From the cell containing the given text, extract its center point as (X, Y) coordinate. 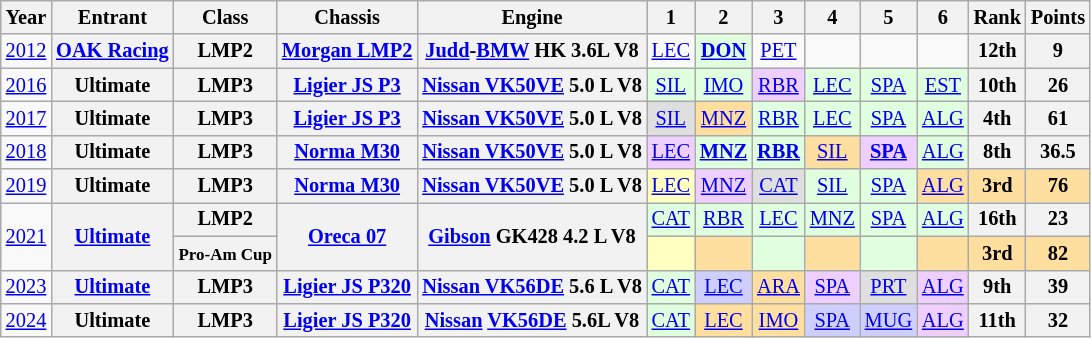
6 (943, 17)
2021 (26, 236)
8th (998, 152)
4th (998, 118)
10th (998, 85)
Points (1058, 17)
Gibson GK428 4.2 L V8 (532, 236)
Entrant (112, 17)
2 (724, 17)
Nissan VK56DE 5.6L V8 (532, 320)
11th (998, 320)
Engine (532, 17)
1 (671, 17)
12th (998, 51)
Class (226, 17)
23 (1058, 219)
MUG (888, 320)
39 (1058, 287)
Year (26, 17)
16th (998, 219)
82 (1058, 253)
PET (778, 51)
Nissan VK56DE 5.6 L V8 (532, 287)
ARA (778, 287)
DON (724, 51)
2016 (26, 85)
Pro-Am Cup (226, 253)
Judd-BMW HK 3.6L V8 (532, 51)
2024 (26, 320)
26 (1058, 85)
2012 (26, 51)
9th (998, 287)
9 (1058, 51)
3 (778, 17)
2023 (26, 287)
OAK Racing (112, 51)
2019 (26, 186)
36.5 (1058, 152)
Morgan LMP2 (347, 51)
76 (1058, 186)
EST (943, 85)
61 (1058, 118)
PRT (888, 287)
Oreca 07 (347, 236)
5 (888, 17)
4 (832, 17)
2018 (26, 152)
Rank (998, 17)
Chassis (347, 17)
32 (1058, 320)
2017 (26, 118)
